Find where the given text appears and provide that cell's center as [x, y] coordinate. 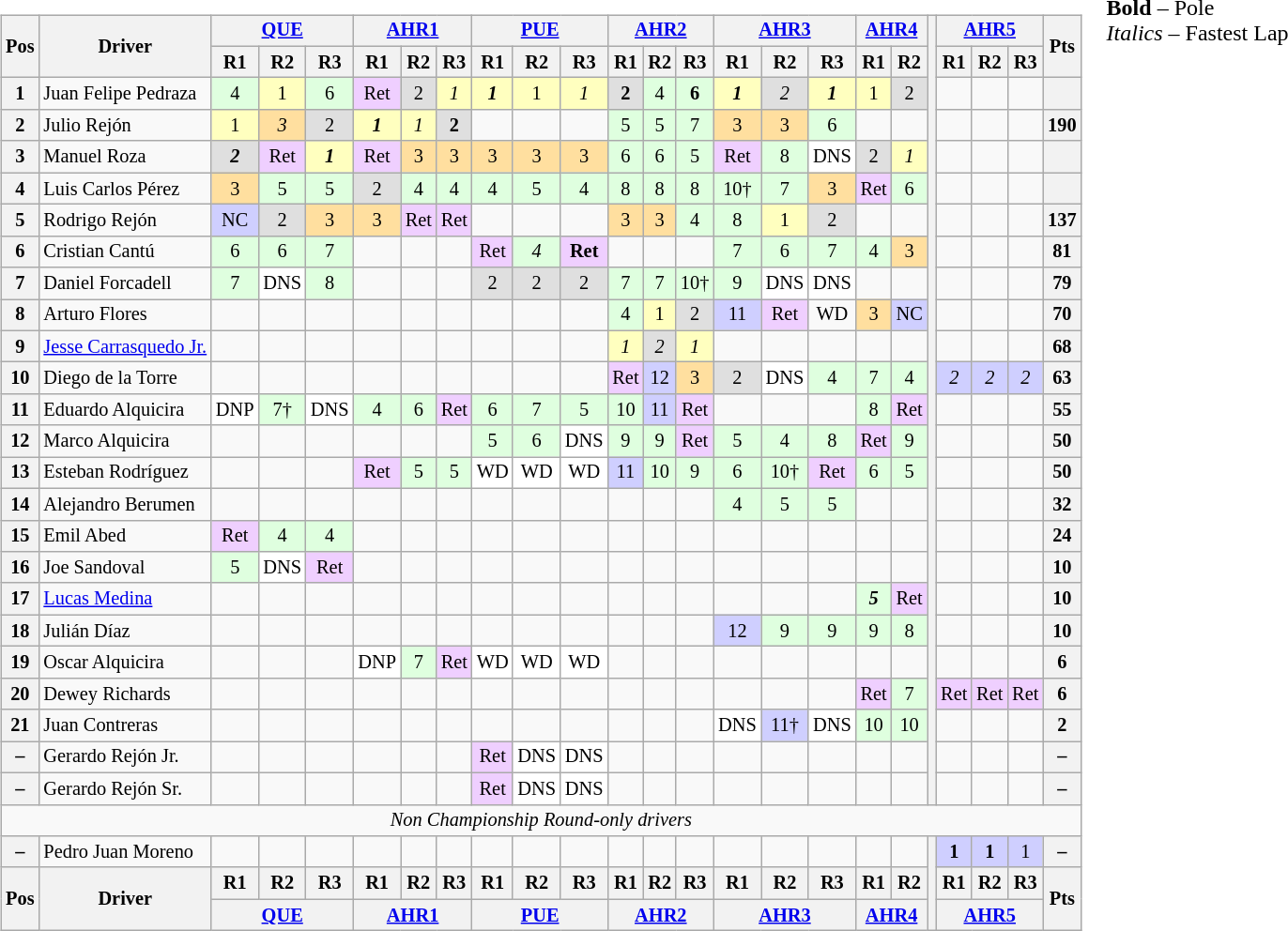
Jesse Carrasquedo Jr. [125, 346]
Alejandro Berumen [125, 504]
Non Championship Round-only drivers [541, 820]
14 [20, 504]
55 [1062, 410]
18 [20, 631]
Juan Contreras [125, 725]
Esteban Rodríguez [125, 473]
Julio Rejón [125, 126]
Gerardo Rejón Sr. [125, 788]
24 [1062, 536]
Juan Felipe Pedraza [125, 94]
Oscar Alquicira [125, 663]
Luis Carlos Pérez [125, 189]
Diego de la Torre [125, 378]
137 [1062, 221]
20 [20, 694]
17 [20, 599]
32 [1062, 504]
21 [20, 725]
Pedro Juan Moreno [125, 852]
Cristian Cantú [125, 252]
13 [20, 473]
Daniel Forcadell [125, 283]
7† [282, 410]
Joe Sandoval [125, 568]
15 [20, 536]
68 [1062, 346]
11† [785, 725]
Emil Abed [125, 536]
79 [1062, 283]
70 [1062, 315]
Rodrigo Rejón [125, 221]
190 [1062, 126]
Manuel Roza [125, 157]
Dewey Richards [125, 694]
19 [20, 663]
Eduardo Alquicira [125, 410]
Gerardo Rejón Jr. [125, 757]
81 [1062, 252]
63 [1062, 378]
Lucas Medina [125, 599]
Arturo Flores [125, 315]
16 [20, 568]
Marco Alquicira [125, 441]
Julián Díaz [125, 631]
